Scan for the cell matching the given text and deliver its (x, y) coordinate at center. 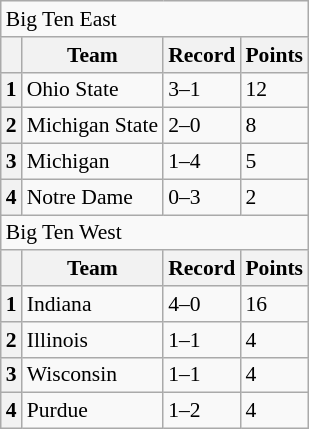
Big Ten East (154, 19)
16 (274, 304)
Big Ten West (154, 233)
1–2 (202, 411)
0–3 (202, 197)
Purdue (92, 411)
12 (274, 90)
Michigan (92, 162)
Wisconsin (92, 375)
2–0 (202, 126)
8 (274, 126)
1–4 (202, 162)
Michigan State (92, 126)
Ohio State (92, 90)
Notre Dame (92, 197)
Illinois (92, 340)
Indiana (92, 304)
4–0 (202, 304)
5 (274, 162)
3–1 (202, 90)
